Pinpoint the cell where the given text exists, returning its (x, y) midpoint coordinate. 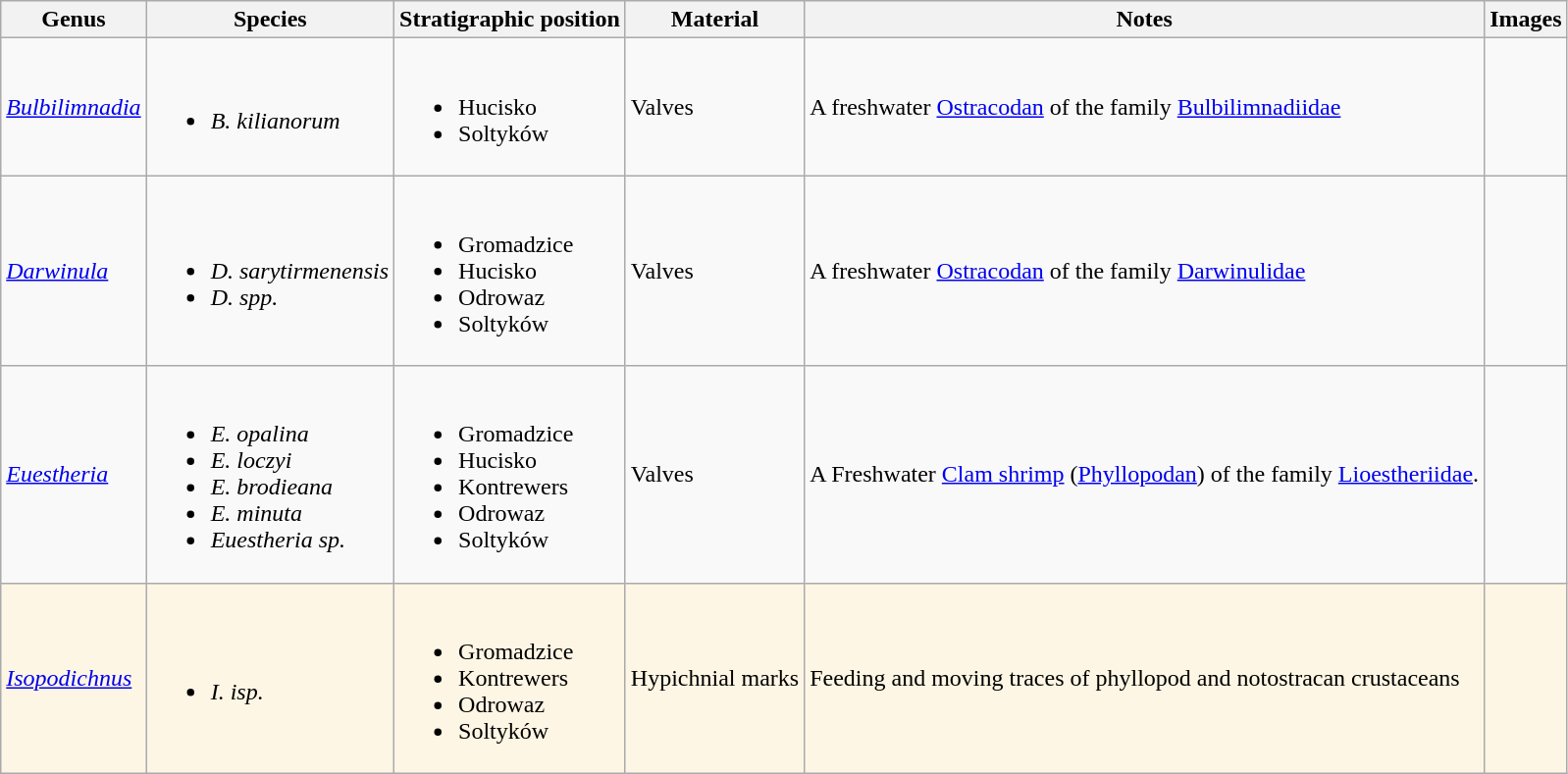
E. opalinaE. loczyiE. brodieanaE. minutaEuestheria sp. (270, 475)
Hypichnial marks (714, 678)
Images (1526, 20)
Species (270, 20)
Material (714, 20)
A freshwater Ostracodan of the family Darwinulidae (1144, 271)
I. isp. (270, 678)
A Freshwater Clam shrimp (Phyllopodan) of the family Lioestheriidae. (1144, 475)
GromadziceHuciskoKontrewersOdrowazSoltyków (510, 475)
HuciskoSoltyków (510, 107)
B. kilianorum (270, 107)
A freshwater Ostracodan of the family Bulbilimnadiidae (1144, 107)
D. sarytirmenensisD. spp. (270, 271)
Darwinula (74, 271)
Stratigraphic position (510, 20)
GromadziceHuciskoOdrowazSoltyków (510, 271)
GromadziceKontrewersOdrowazSoltyków (510, 678)
Isopodichnus (74, 678)
Feeding and moving traces of phyllopod and notostracan crustaceans (1144, 678)
Genus (74, 20)
Notes (1144, 20)
Euestheria (74, 475)
Bulbilimnadia (74, 107)
